Determine the (X, Y) coordinate at the center of the cell enclosing the given text.  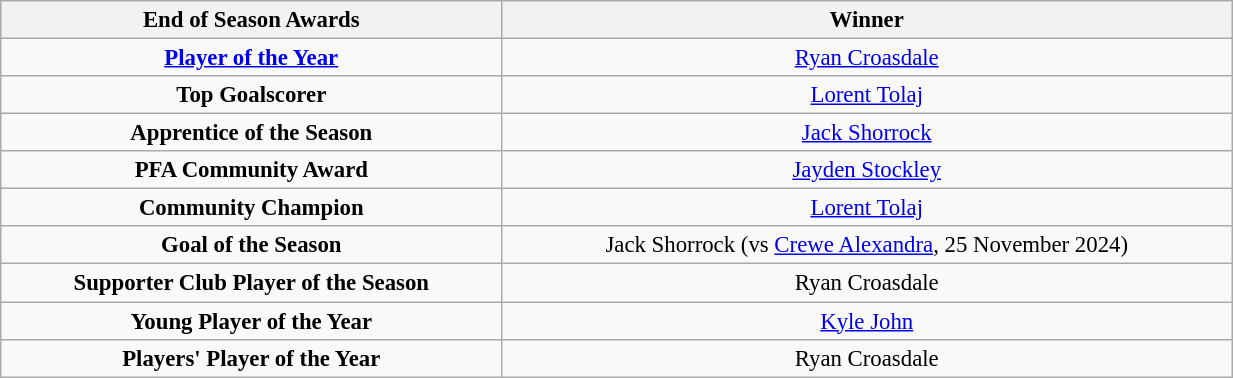
Apprentice of the Season (252, 133)
PFA Community Award (252, 170)
Young Player of the Year (252, 321)
Supporter Club Player of the Season (252, 283)
Kyle John (867, 321)
Players' Player of the Year (252, 358)
Winner (867, 20)
Jayden Stockley (867, 170)
Goal of the Season (252, 245)
Top Goalscorer (252, 95)
Community Champion (252, 208)
Jack Shorrock (867, 133)
End of Season Awards (252, 20)
Jack Shorrock (vs Crewe Alexandra, 25 November 2024) (867, 245)
Player of the Year (252, 58)
